Pinpoint the cell where the given text exists, returning its (X, Y) midpoint coordinate. 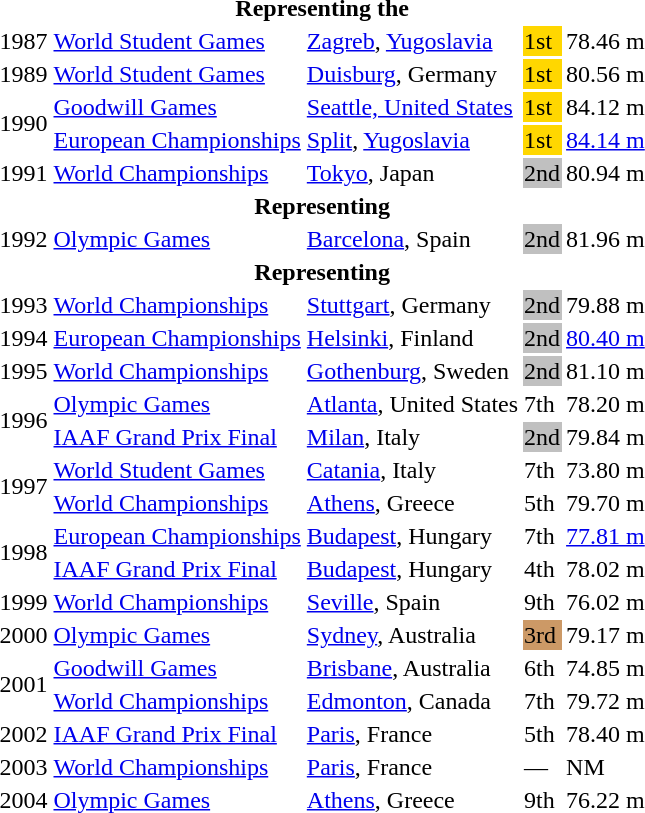
Helsinki, Finland (412, 338)
4th (542, 569)
Seville, Spain (412, 602)
Barcelona, Spain (412, 239)
Zagreb, Yugoslavia (412, 41)
Seattle, United States (412, 107)
6th (542, 668)
Duisburg, Germany (412, 74)
Stuttgart, Germany (412, 305)
Catania, Italy (412, 470)
Gothenburg, Sweden (412, 371)
3rd (542, 635)
Sydney, Australia (412, 635)
Tokyo, Japan (412, 173)
Split, Yugoslavia (412, 140)
Atlanta, United States (412, 404)
Brisbane, Australia (412, 668)
9th (542, 602)
Milan, Italy (412, 437)
Athens, Greece (412, 503)
Edmonton, Canada (412, 701)
— (542, 767)
